Find where the given text appears and provide that cell's center as (x, y) coordinate. 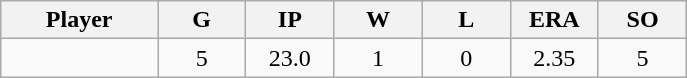
1 (378, 58)
2.35 (554, 58)
W (378, 20)
Player (80, 20)
IP (290, 20)
0 (466, 58)
L (466, 20)
G (202, 20)
SO (642, 20)
23.0 (290, 58)
ERA (554, 20)
